Search for the cell housing the specified text and yield its (x, y) center coordinate. 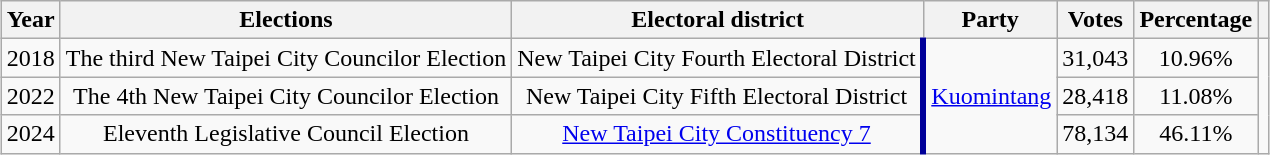
2018 (30, 58)
Kuomintang (990, 96)
Elections (286, 20)
New Taipei City Fourth Electoral District (718, 58)
46.11% (1196, 134)
2024 (30, 134)
28,418 (1096, 96)
New Taipei City Fifth Electoral District (718, 96)
Percentage (1196, 20)
Party (990, 20)
New Taipei City Constituency 7 (718, 134)
78,134 (1096, 134)
Votes (1096, 20)
31,043 (1096, 58)
Electoral district (718, 20)
The third New Taipei City Councilor Election (286, 58)
Eleventh Legislative Council Election (286, 134)
11.08% (1196, 96)
2022 (30, 96)
The 4th New Taipei City Councilor Election (286, 96)
10.96% (1196, 58)
Year (30, 20)
